Scan for the cell matching the given text and deliver its [x, y] coordinate at center. 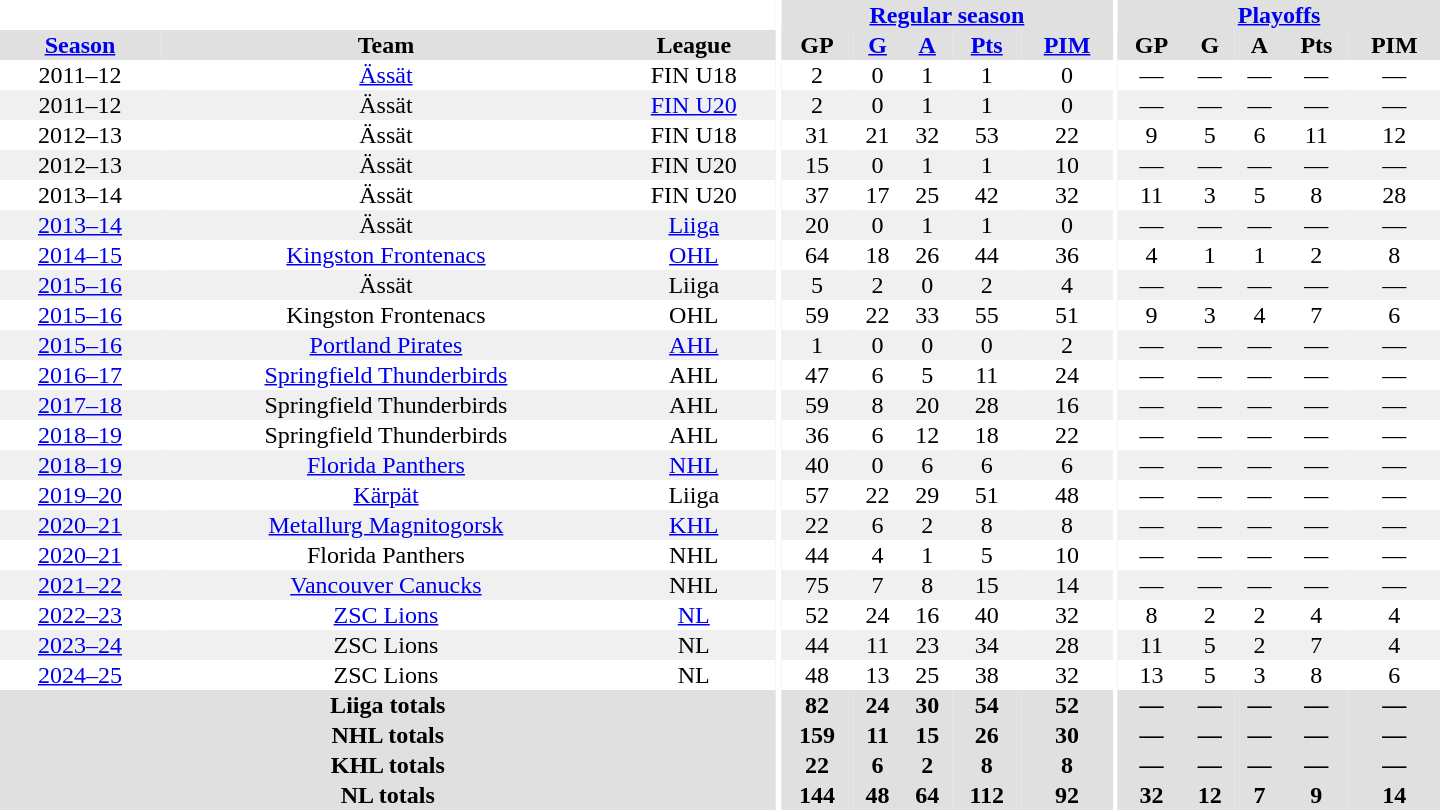
29 [927, 495]
47 [817, 375]
2021–22 [80, 585]
NL totals [388, 795]
34 [986, 645]
Vancouver Canucks [386, 585]
112 [986, 795]
NHL totals [388, 735]
2016–17 [80, 375]
92 [1066, 795]
Season [80, 45]
Portland Pirates [386, 345]
31 [817, 135]
Team [386, 45]
2017–18 [80, 405]
Metallurg Magnitogorsk [386, 525]
159 [817, 735]
Liiga totals [388, 705]
2024–25 [80, 675]
21 [878, 135]
League [694, 45]
Regular season [947, 15]
82 [817, 705]
42 [986, 195]
57 [817, 495]
144 [817, 795]
Playoffs [1279, 15]
2022–23 [80, 615]
KHL totals [388, 765]
53 [986, 135]
37 [817, 195]
54 [986, 705]
33 [927, 315]
2014–15 [80, 255]
KHL [694, 525]
38 [986, 675]
75 [817, 585]
2019–20 [80, 495]
Kärpät [386, 495]
23 [927, 645]
55 [986, 315]
17 [878, 195]
2023–24 [80, 645]
